Output the (x, y) coordinate of the center of the cell containing the given text.  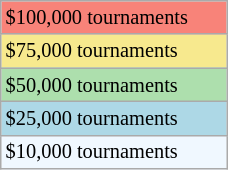
$100,000 tournaments (114, 17)
$10,000 tournaments (114, 152)
$50,000 tournaments (114, 85)
$25,000 tournaments (114, 118)
$75,000 tournaments (114, 51)
